Determine the [X, Y] coordinate at the center of the cell enclosing the given text.  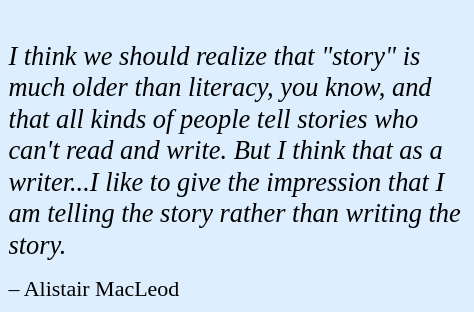
– Alistair MacLeod [236, 287]
